Identify which cell holds the provided text, then report its (x, y) central coordinate. 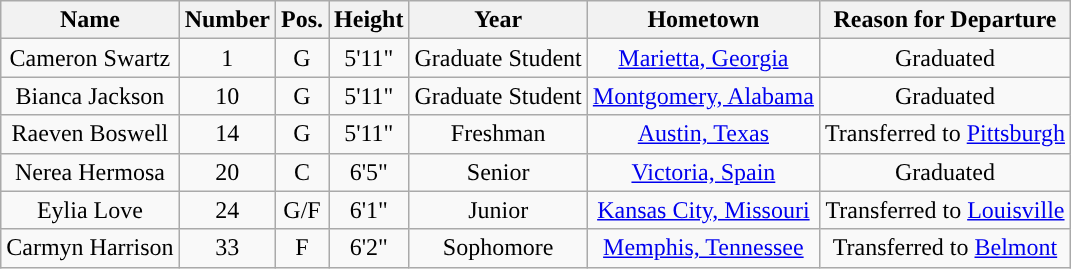
Raeven Boswell (90, 134)
1 (227, 58)
20 (227, 172)
Transferred to Belmont (944, 248)
6'2" (369, 248)
Transferred to Louisville (944, 210)
Freshman (498, 134)
Pos. (302, 20)
Junior (498, 210)
C (302, 172)
14 (227, 134)
Year (498, 20)
Carmyn Harrison (90, 248)
Height (369, 20)
Transferred to Pittsburgh (944, 134)
Reason for Departure (944, 20)
Bianca Jackson (90, 96)
24 (227, 210)
Marietta, Georgia (703, 58)
Memphis, Tennessee (703, 248)
F (302, 248)
Hometown (703, 20)
G/F (302, 210)
Nerea Hermosa (90, 172)
6'5" (369, 172)
Senior (498, 172)
6'1" (369, 210)
Name (90, 20)
Number (227, 20)
Montgomery, Alabama (703, 96)
33 (227, 248)
Cameron Swartz (90, 58)
Sophomore (498, 248)
10 (227, 96)
Eylia Love (90, 210)
Victoria, Spain (703, 172)
Kansas City, Missouri (703, 210)
Austin, Texas (703, 134)
